Capture the cell that displays the provided text and extract its (X, Y) central coordinate. 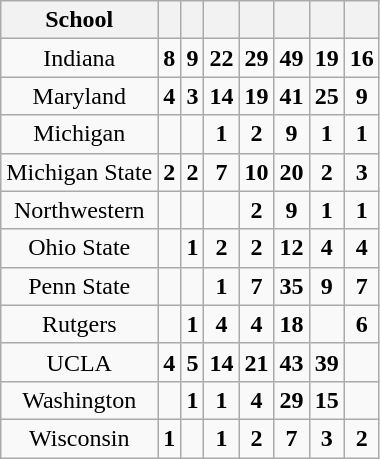
39 (326, 362)
Washington (80, 400)
6 (362, 324)
Maryland (80, 96)
5 (192, 362)
Rutgers (80, 324)
Penn State (80, 286)
35 (292, 286)
12 (292, 248)
10 (256, 172)
8 (170, 58)
49 (292, 58)
Ohio State (80, 248)
15 (326, 400)
41 (292, 96)
25 (326, 96)
16 (362, 58)
22 (222, 58)
21 (256, 362)
Indiana (80, 58)
20 (292, 172)
Wisconsin (80, 438)
Michigan State (80, 172)
School (80, 20)
18 (292, 324)
Northwestern (80, 210)
43 (292, 362)
UCLA (80, 362)
Michigan (80, 134)
